From the cell containing the given text, extract its center point as [x, y] coordinate. 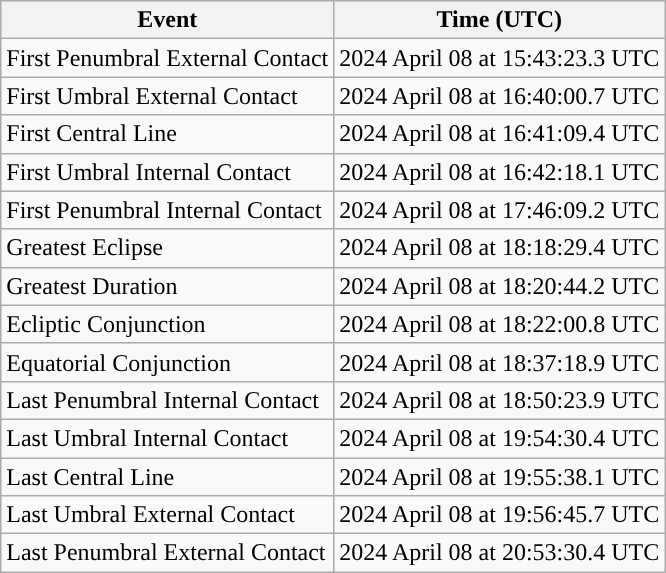
Last Umbral External Contact [168, 515]
2024 April 08 at 18:50:23.9 UTC [500, 400]
2024 April 08 at 19:56:45.7 UTC [500, 515]
Time (UTC) [500, 20]
2024 April 08 at 20:53:30.4 UTC [500, 553]
2024 April 08 at 18:37:18.9 UTC [500, 362]
2024 April 08 at 16:40:00.7 UTC [500, 96]
2024 April 08 at 16:42:18.1 UTC [500, 172]
Greatest Duration [168, 286]
2024 April 08 at 15:43:23.3 UTC [500, 58]
First Central Line [168, 134]
2024 April 08 at 18:20:44.2 UTC [500, 286]
First Umbral Internal Contact [168, 172]
First Umbral External Contact [168, 96]
2024 April 08 at 16:41:09.4 UTC [500, 134]
Last Penumbral External Contact [168, 553]
Ecliptic Conjunction [168, 324]
Last Central Line [168, 477]
2024 April 08 at 18:22:00.8 UTC [500, 324]
2024 April 08 at 17:46:09.2 UTC [500, 210]
Last Penumbral Internal Contact [168, 400]
Last Umbral Internal Contact [168, 438]
First Penumbral Internal Contact [168, 210]
2024 April 08 at 18:18:29.4 UTC [500, 248]
First Penumbral External Contact [168, 58]
Event [168, 20]
2024 April 08 at 19:55:38.1 UTC [500, 477]
Equatorial Conjunction [168, 362]
2024 April 08 at 19:54:30.4 UTC [500, 438]
Greatest Eclipse [168, 248]
